Extract the (x, y) coordinate from the center of the cell holding the provided text.  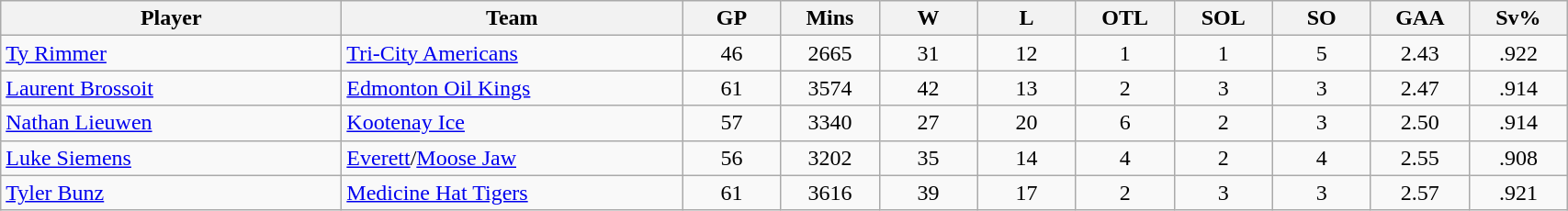
Player (171, 18)
3202 (830, 158)
35 (928, 158)
Mins (830, 18)
20 (1027, 123)
.908 (1517, 158)
Tri-City Americans (513, 53)
2.47 (1420, 88)
5 (1321, 53)
.922 (1517, 53)
14 (1027, 158)
W (928, 18)
17 (1027, 193)
Edmonton Oil Kings (513, 88)
31 (928, 53)
Kootenay Ice (513, 123)
Ty Rimmer (171, 53)
OTL (1124, 18)
2665 (830, 53)
Medicine Hat Tigers (513, 193)
56 (731, 158)
Team (513, 18)
12 (1027, 53)
3340 (830, 123)
Laurent Brossoit (171, 88)
SOL (1224, 18)
GP (731, 18)
46 (731, 53)
Sv% (1517, 18)
57 (731, 123)
27 (928, 123)
6 (1124, 123)
.921 (1517, 193)
3616 (830, 193)
Nathan Lieuwen (171, 123)
39 (928, 193)
2.43 (1420, 53)
2.55 (1420, 158)
13 (1027, 88)
GAA (1420, 18)
42 (928, 88)
Everett/Moose Jaw (513, 158)
2.50 (1420, 123)
2.57 (1420, 193)
L (1027, 18)
Tyler Bunz (171, 193)
3574 (830, 88)
Luke Siemens (171, 158)
SO (1321, 18)
